Detect which cell encompasses the target text, then output its [X, Y] center coordinate. 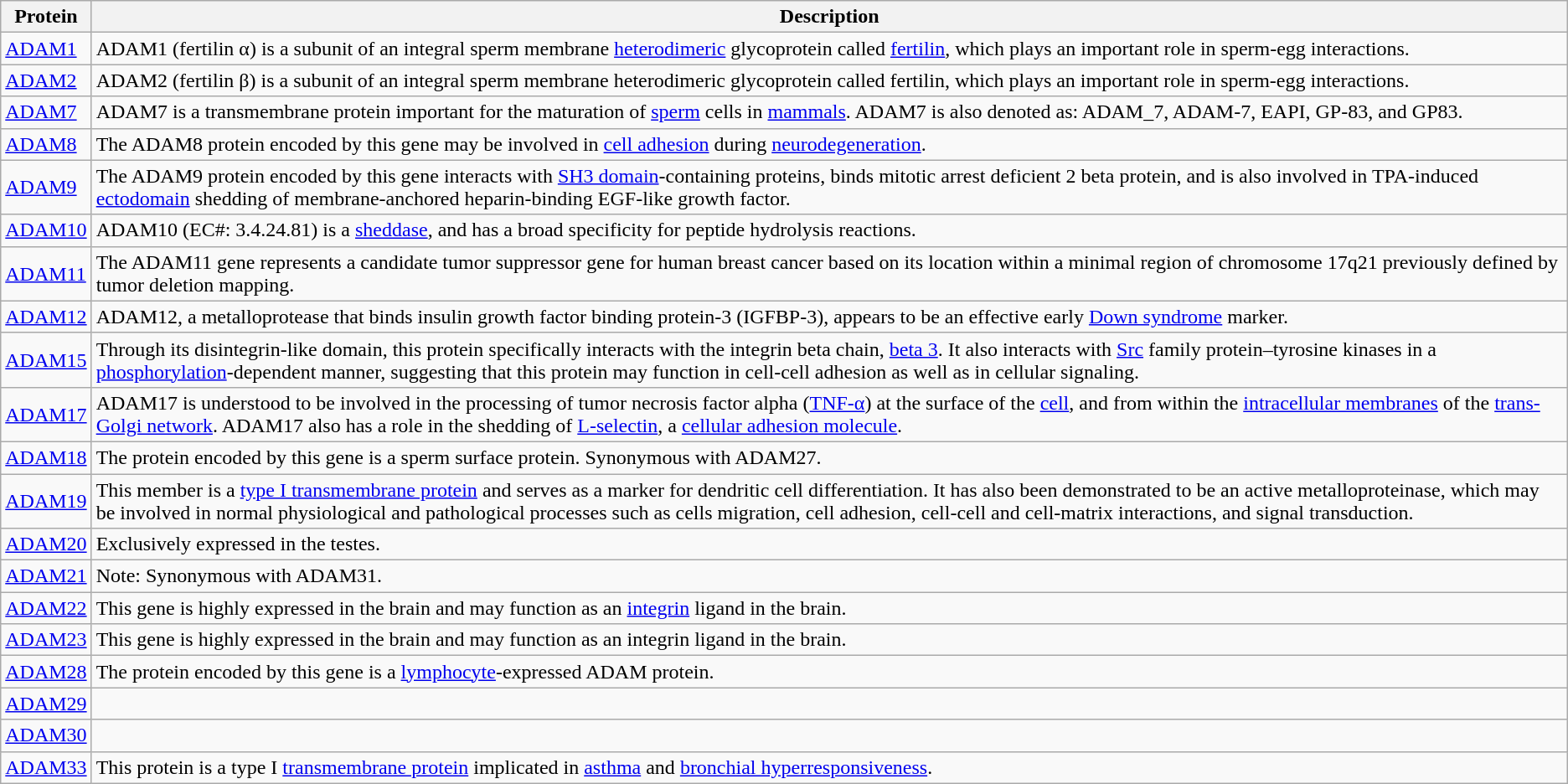
The ADAM8 protein encoded by this gene may be involved in cell adhesion during neurodegeneration. [829, 144]
ADAM8 [46, 144]
ADAM12, a metalloprotease that binds insulin growth factor binding protein-3 (IGFBP-3), appears to be an effective early Down syndrome marker. [829, 317]
ADAM1 [46, 49]
ADAM22 [46, 608]
ADAM28 [46, 672]
ADAM9 [46, 188]
ADAM11 [46, 273]
ADAM23 [46, 640]
ADAM33 [46, 767]
ADAM2 [46, 80]
ADAM19 [46, 501]
ADAM15 [46, 360]
Protein [46, 17]
ADAM30 [46, 735]
Note: Synonymous with ADAM31. [829, 576]
ADAM10 (EC#: 3.4.24.81) is a sheddase, and has a broad specificity for peptide hydrolysis reactions. [829, 230]
ADAM7 [46, 112]
ADAM20 [46, 544]
ADAM12 [46, 317]
ADAM21 [46, 576]
This protein is a type I transmembrane protein implicated in asthma and bronchial hyperresponsiveness. [829, 767]
ADAM18 [46, 457]
ADAM10 [46, 230]
ADAM17 [46, 414]
The protein encoded by this gene is a lymphocyte-expressed ADAM protein. [829, 672]
Description [829, 17]
ADAM29 [46, 704]
Exclusively expressed in the testes. [829, 544]
The protein encoded by this gene is a sperm surface protein. Synonymous with ADAM27. [829, 457]
